Return (x, y) of the center of cell containing provided text 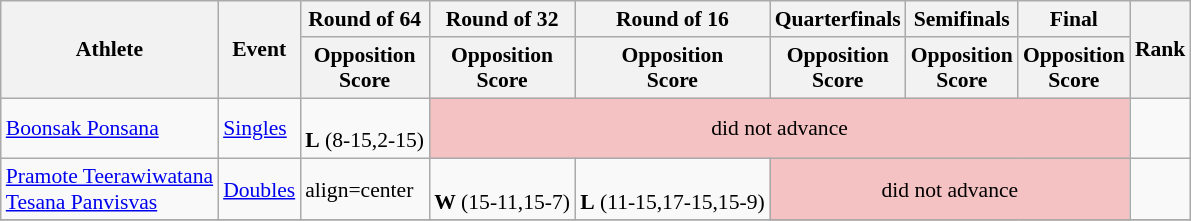
Doubles (259, 190)
Round of 64 (364, 19)
Semifinals (962, 19)
Event (259, 50)
Final (1074, 19)
Boonsak Ponsana (110, 128)
Pramote TeerawiwatanaTesana Panvisvas (110, 190)
L (8-15,2-15) (364, 128)
Quarterfinals (838, 19)
Singles (259, 128)
Athlete (110, 50)
align=center (364, 190)
L (11-15,17-15,15-9) (672, 190)
Rank (1160, 50)
W (15-11,15-7) (502, 190)
Round of 16 (672, 19)
Round of 32 (502, 19)
